Extract the [X, Y] coordinate from the center of the cell holding the provided text.  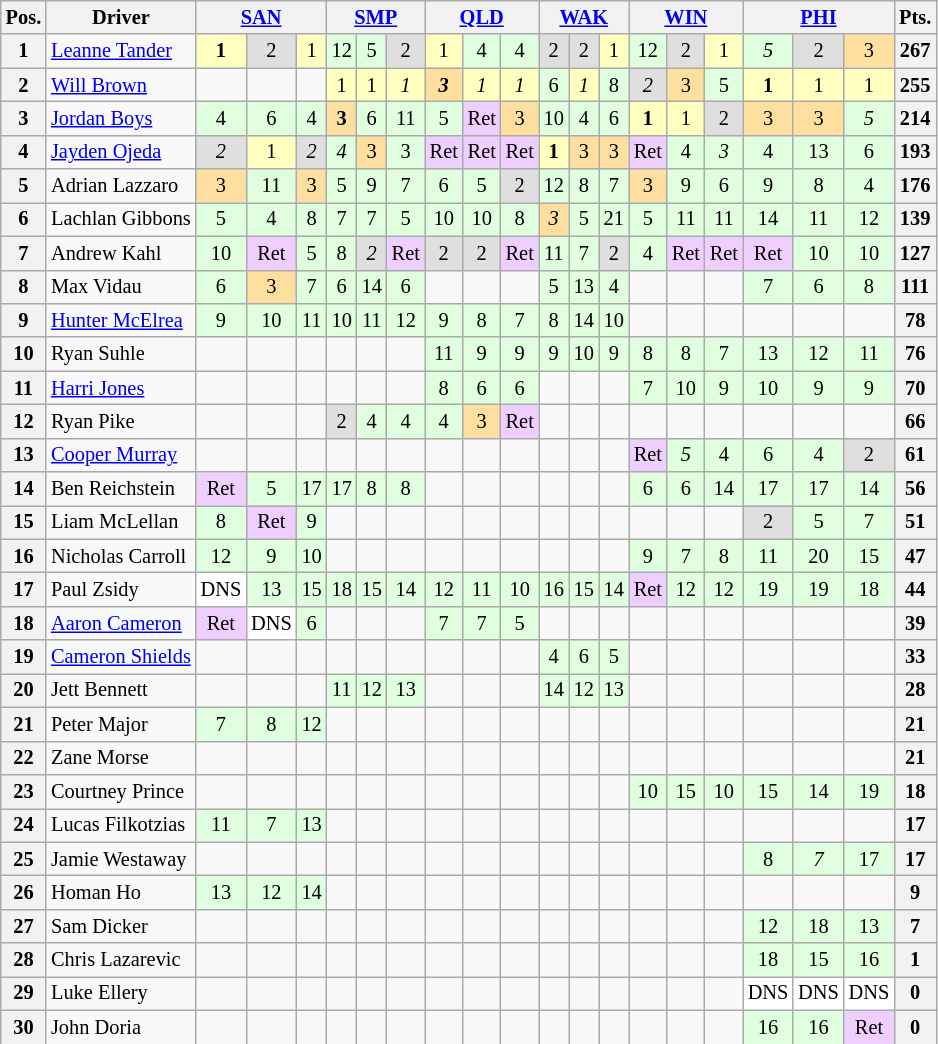
61 [915, 455]
Driver [121, 17]
23 [24, 791]
Liam McLellan [121, 522]
Ryan Suhle [121, 354]
WIN [686, 17]
51 [915, 522]
78 [915, 320]
25 [24, 859]
Ben Reichstein [121, 489]
Jamie Westaway [121, 859]
27 [24, 926]
Jayden Ojeda [121, 152]
33 [915, 657]
26 [24, 892]
PHI [818, 17]
QLD [482, 17]
Jordan Boys [121, 118]
267 [915, 51]
Courtney Prince [121, 791]
Max Vidau [121, 287]
127 [915, 253]
176 [915, 186]
Will Brown [121, 85]
30 [24, 1027]
Pos. [24, 17]
Peter Major [121, 724]
Cooper Murray [121, 455]
Sam Dicker [121, 926]
39 [915, 623]
Luke Ellery [121, 993]
Nicholas Carroll [121, 556]
214 [915, 118]
139 [915, 219]
Hunter McElrea [121, 320]
John Doria [121, 1027]
Aaron Cameron [121, 623]
Pts. [915, 17]
Harri Jones [121, 388]
44 [915, 589]
WAK [584, 17]
Lucas Filkotzias [121, 825]
Adrian Lazzaro [121, 186]
Paul Zsidy [121, 589]
193 [915, 152]
29 [24, 993]
70 [915, 388]
Homan Ho [121, 892]
Cameron Shields [121, 657]
47 [915, 556]
76 [915, 354]
Ryan Pike [121, 421]
SMP [376, 17]
Jett Bennett [121, 690]
Andrew Kahl [121, 253]
24 [24, 825]
111 [915, 287]
SAN [262, 17]
22 [24, 758]
255 [915, 85]
Leanne Tander [121, 51]
66 [915, 421]
Chris Lazarevic [121, 960]
56 [915, 489]
Lachlan Gibbons [121, 219]
Zane Morse [121, 758]
